Scan for the cell matching the given text and deliver its [X, Y] coordinate at center. 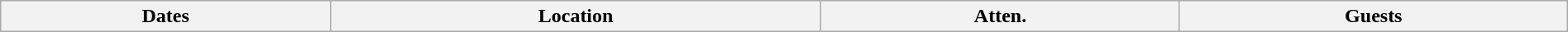
Dates [165, 16]
Atten. [1001, 16]
Guests [1373, 16]
Location [576, 16]
